Extract the (x, y) coordinate from the center of the cell holding the provided text.  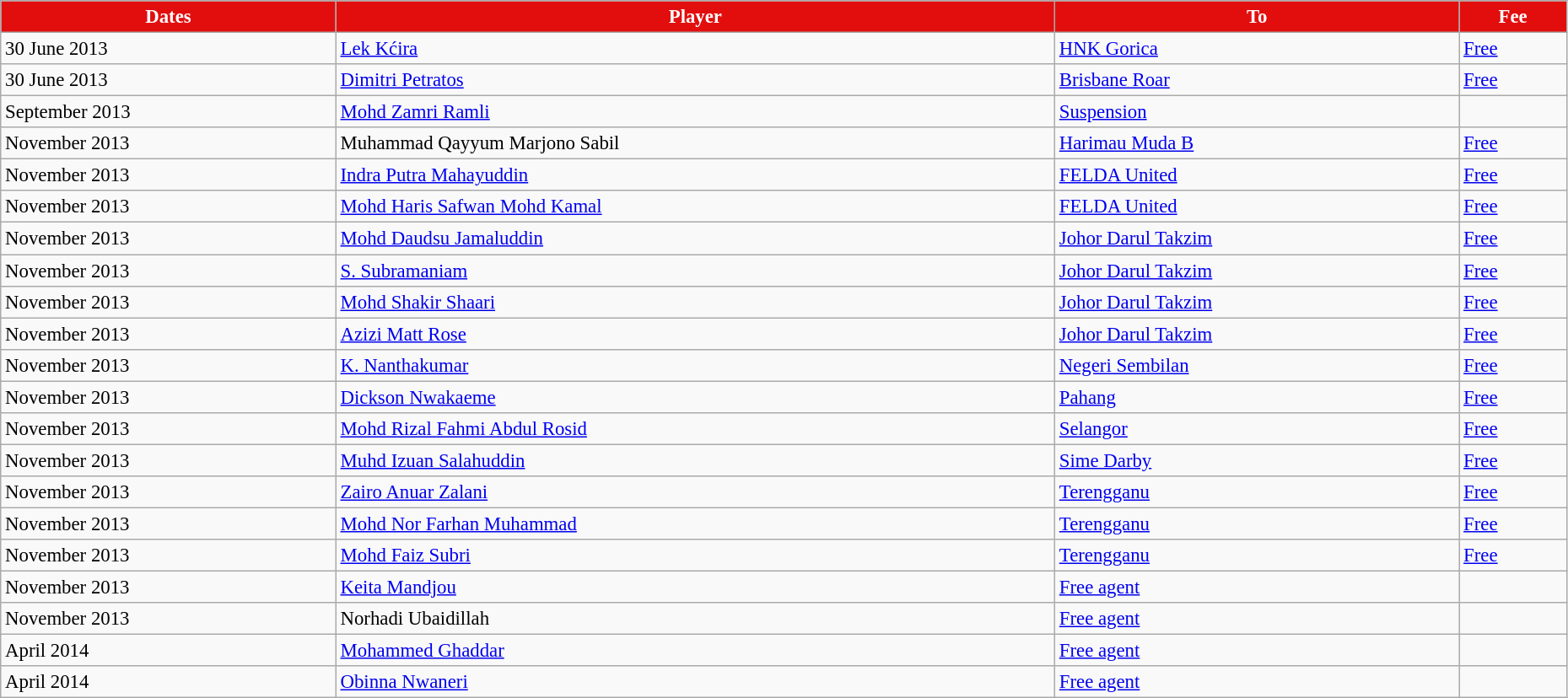
Selangor (1257, 429)
Mohd Nor Farhan Muhammad (695, 523)
Player (695, 17)
Muhd Izuan Salahuddin (695, 460)
Mohd Zamri Ramli (695, 112)
Fee (1513, 17)
S. Subramaniam (695, 271)
Lek Kćira (695, 49)
Obinna Nwaneri (695, 682)
Mohd Shakir Shaari (695, 302)
Harimau Muda B (1257, 143)
Brisbane Roar (1257, 80)
Sime Darby (1257, 460)
Muhammad Qayyum Marjono Sabil (695, 143)
Mohd Faiz Subri (695, 556)
Indra Putra Mahayuddin (695, 175)
Mohd Haris Safwan Mohd Kamal (695, 207)
HNK Gorica (1257, 49)
Mohd Daudsu Jamaluddin (695, 239)
Mohammed Ghaddar (695, 651)
Negeri Sembilan (1257, 365)
Azizi Matt Rose (695, 334)
To (1257, 17)
Mohd Rizal Fahmi Abdul Rosid (695, 429)
K. Nanthakumar (695, 365)
Suspension (1257, 112)
Pahang (1257, 397)
Dates (169, 17)
September 2013 (169, 112)
Norhadi Ubaidillah (695, 619)
Dickson Nwakaeme (695, 397)
Zairo Anuar Zalani (695, 492)
Dimitri Petratos (695, 80)
Keita Mandjou (695, 588)
